Scan for the cell matching the given text and deliver its [x, y] coordinate at center. 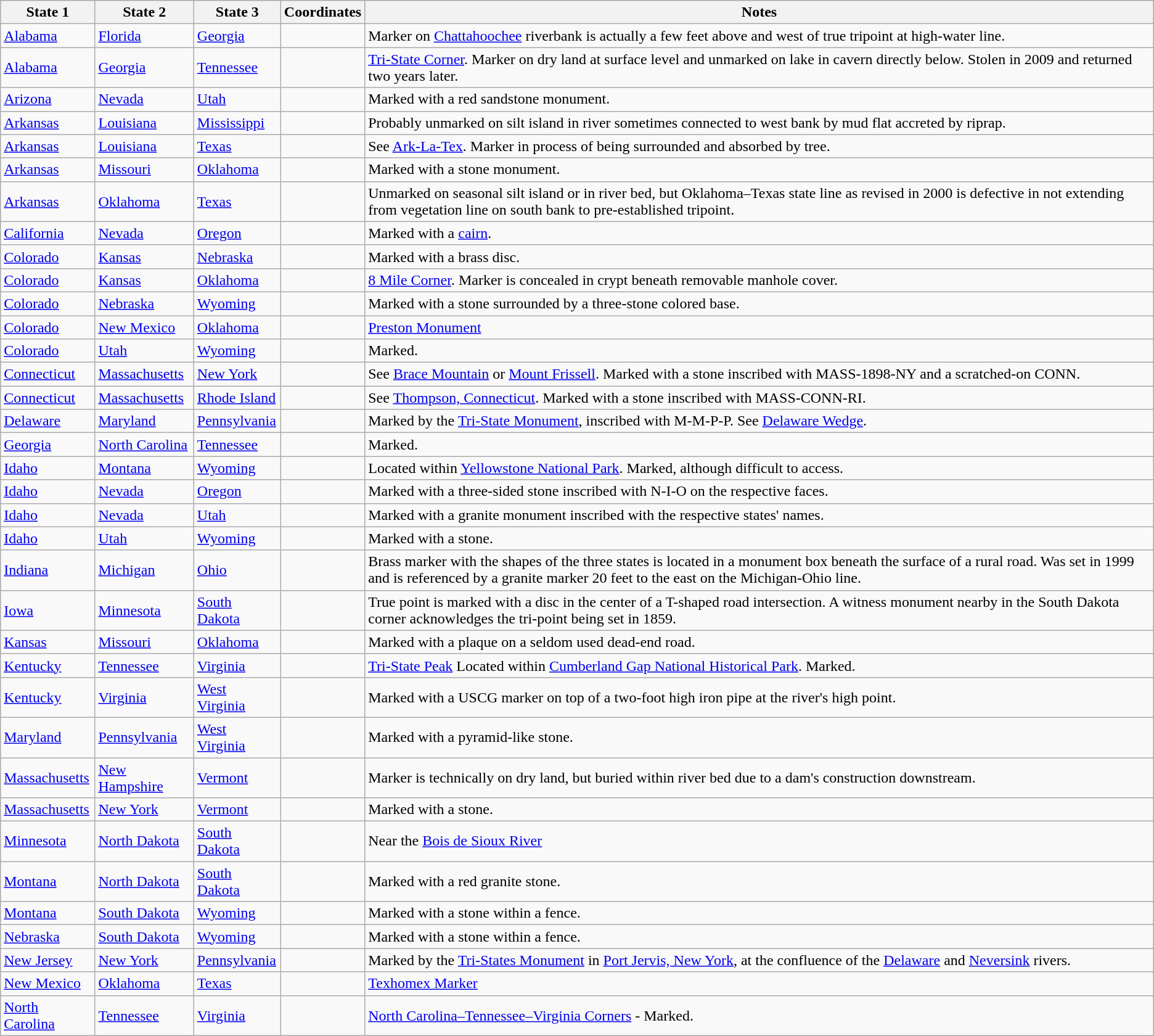
Indiana [48, 570]
State 2 [144, 12]
Marked with a red granite stone. [759, 882]
Ohio [237, 570]
Iowa [48, 610]
State 3 [237, 12]
Delaware [48, 421]
Marked with a stone surrounded by a three-stone colored base. [759, 303]
Marked with a pyramid-like stone. [759, 738]
Marked with a brass disc. [759, 257]
State 1 [48, 12]
North Carolina–Tennessee–Virginia Corners - Marked. [759, 1015]
8 Mile Corner. Marker is concealed in crypt beneath removable manhole cover. [759, 280]
Florida [144, 36]
Marked with a plaque on a seldom used dead-end road. [759, 642]
See Brace Mountain or Mount Frissell. Marked with a stone inscribed with MASS-1898-NY and a scratched-on CONN. [759, 374]
Coordinates [322, 12]
Mississippi [237, 123]
Marker is technically on dry land, but buried within river bed due to a dam's construction downstream. [759, 777]
Marked with a three-sided stone inscribed with N-I-O on the respective faces. [759, 491]
Marked by the Tri-States Monument in Port Jervis, New York, at the confluence of the Delaware and Neversink rivers. [759, 960]
Tri-State Peak Located within Cumberland Gap National Historical Park. Marked. [759, 665]
Marked with a red sandstone monument. [759, 99]
Marked with a USCG marker on top of a two-foot high iron pipe at the river's high point. [759, 697]
Near the Bois de Sioux River [759, 841]
Marked by the Tri-State Monument, inscribed with M-M-P-P. See Delaware Wedge. [759, 421]
See Ark-La-Tex. Marker in process of being surrounded and absorbed by tree. [759, 146]
Marked with a cairn. [759, 233]
Texhomex Marker [759, 984]
Located within Yellowstone National Park. Marked, although difficult to access. [759, 468]
Notes [759, 12]
Probably unmarked on silt island in river sometimes connected to west bank by mud flat accreted by riprap. [759, 123]
See Thompson, Connecticut. Marked with a stone inscribed with MASS-CONN-RI. [759, 398]
New Jersey [48, 960]
New Hampshire [144, 777]
Tri-State Corner. Marker on dry land at surface level and unmarked on lake in cavern directly below. Stolen in 2009 and returned two years later. [759, 68]
Arizona [48, 99]
Marked with a granite monument inscribed with the respective states' names. [759, 515]
Preston Monument [759, 327]
California [48, 233]
Rhode Island [237, 398]
Michigan [144, 570]
Marker on Chattahoochee riverbank is actually a few feet above and west of true tripoint at high-water line. [759, 36]
Marked with a stone monument. [759, 170]
